Return (x, y) of the center of cell containing provided text 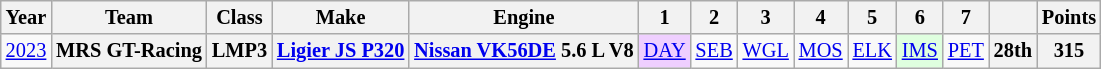
Year (26, 17)
WGL (766, 51)
1 (665, 17)
28th (1013, 51)
IMS (920, 51)
DAY (665, 51)
2 (714, 17)
6 (920, 17)
Engine (524, 17)
4 (821, 17)
Points (1069, 17)
PET (966, 51)
Ligier JS P320 (340, 51)
7 (966, 17)
MOS (821, 51)
MRS GT-Racing (129, 51)
SEB (714, 51)
LMP3 (240, 51)
Team (129, 17)
5 (872, 17)
ELK (872, 51)
Nissan VK56DE 5.6 L V8 (524, 51)
315 (1069, 51)
Class (240, 17)
Make (340, 17)
2023 (26, 51)
3 (766, 17)
